Pinpoint the cell where the given text exists, returning its [X, Y] midpoint coordinate. 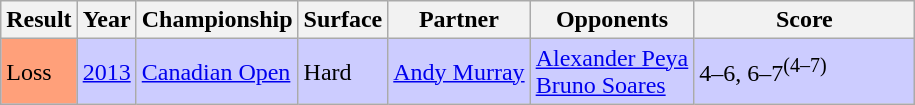
Championship [217, 20]
Year [106, 20]
Opponents [612, 20]
Partner [459, 20]
Score [804, 20]
Loss [39, 72]
Surface [343, 20]
Hard [343, 72]
Result [39, 20]
Alexander Peya Bruno Soares [612, 72]
4–6, 6–7(4–7) [804, 72]
Canadian Open [217, 72]
Andy Murray [459, 72]
2013 [106, 72]
